Provide the [x, y] coordinate of the cell's center where the given text is located.  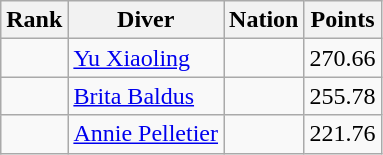
270.66 [342, 58]
Brita Baldus [146, 96]
Points [342, 20]
Nation [264, 20]
221.76 [342, 134]
Yu Xiaoling [146, 58]
255.78 [342, 96]
Rank [34, 20]
Diver [146, 20]
Annie Pelletier [146, 134]
